Locate the cell with the specified text and output its [X, Y] center coordinate. 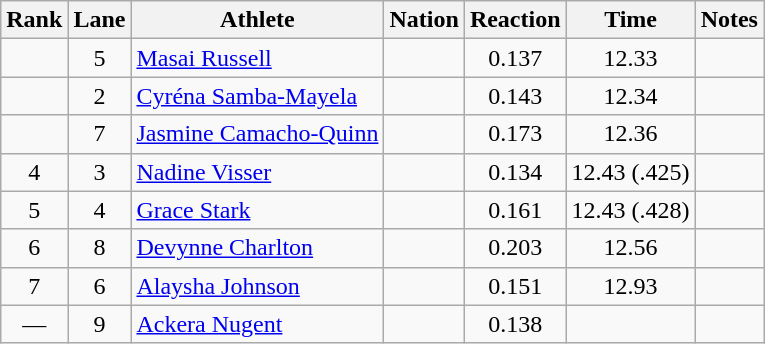
Ackera Nugent [258, 324]
8 [100, 248]
12.56 [630, 248]
Nation [424, 20]
Masai Russell [258, 58]
0.137 [515, 58]
Alaysha Johnson [258, 286]
9 [100, 324]
0.203 [515, 248]
3 [100, 172]
12.33 [630, 58]
12.43 (.425) [630, 172]
Rank [34, 20]
Lane [100, 20]
0.173 [515, 134]
Grace Stark [258, 210]
Athlete [258, 20]
Nadine Visser [258, 172]
12.43 (.428) [630, 210]
12.36 [630, 134]
Time [630, 20]
12.93 [630, 286]
0.134 [515, 172]
Cyréna Samba-Mayela [258, 96]
12.34 [630, 96]
— [34, 324]
0.161 [515, 210]
Jasmine Camacho-Quinn [258, 134]
Devynne Charlton [258, 248]
0.151 [515, 286]
Reaction [515, 20]
Notes [729, 20]
2 [100, 96]
0.143 [515, 96]
0.138 [515, 324]
